Identify which cell holds the provided text, then report its [x, y] central coordinate. 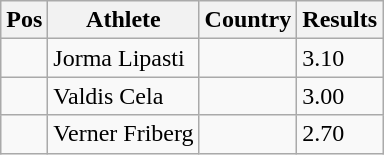
Jorma Lipasti [124, 58]
3.10 [340, 58]
Pos [24, 20]
Valdis Cela [124, 96]
Country [248, 20]
2.70 [340, 134]
3.00 [340, 96]
Verner Friberg [124, 134]
Results [340, 20]
Athlete [124, 20]
